Determine the [x, y] coordinate at the center of the cell enclosing the given text.  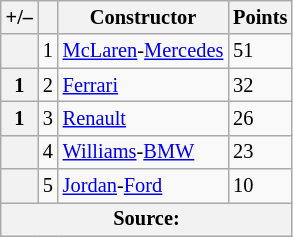
32 [260, 85]
10 [260, 186]
51 [260, 51]
Points [260, 17]
4 [48, 152]
Ferrari [143, 85]
Renault [143, 118]
3 [48, 118]
Source: [147, 219]
Constructor [143, 17]
+/– [20, 17]
23 [260, 152]
Jordan-Ford [143, 186]
McLaren-Mercedes [143, 51]
2 [48, 85]
Williams-BMW [143, 152]
5 [48, 186]
26 [260, 118]
